Scan for the cell matching the given text and deliver its [X, Y] coordinate at center. 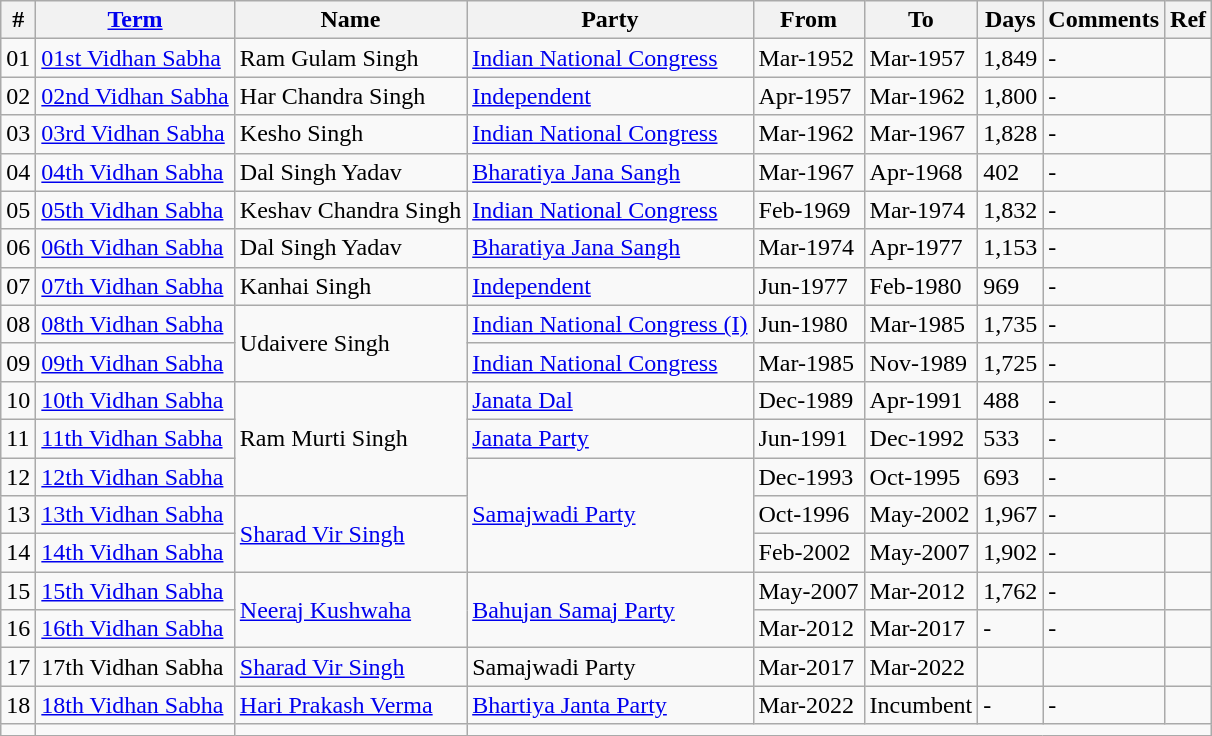
08th Vidhan Sabha [135, 324]
09th Vidhan Sabha [135, 362]
Apr-1957 [808, 96]
09 [18, 362]
01 [18, 58]
16th Vidhan Sabha [135, 629]
402 [1010, 172]
03rd Vidhan Sabha [135, 134]
15th Vidhan Sabha [135, 591]
02nd Vidhan Sabha [135, 96]
17th Vidhan Sabha [135, 667]
1,967 [1010, 515]
Jun-1991 [808, 438]
Dec-1989 [808, 400]
07 [18, 286]
Name [350, 20]
To [921, 20]
03 [18, 134]
18th Vidhan Sabha [135, 705]
13 [18, 515]
Party [610, 20]
Comments [1104, 20]
14 [18, 553]
1,735 [1010, 324]
Mar-1952 [808, 58]
Kanhai Singh [350, 286]
Days [1010, 20]
Janata Party [610, 438]
04 [18, 172]
07th Vidhan Sabha [135, 286]
1,153 [1010, 248]
06 [18, 248]
1,828 [1010, 134]
02 [18, 96]
Apr-1968 [921, 172]
05th Vidhan Sabha [135, 210]
Feb-2002 [808, 553]
06th Vidhan Sabha [135, 248]
488 [1010, 400]
Incumbent [921, 705]
Hari Prakash Verma [350, 705]
Jun-1977 [808, 286]
Term [135, 20]
18 [18, 705]
11th Vidhan Sabha [135, 438]
May-2002 [921, 515]
Indian National Congress (I) [610, 324]
12 [18, 477]
Keshav Chandra Singh [350, 210]
13th Vidhan Sabha [135, 515]
11 [18, 438]
693 [1010, 477]
969 [1010, 286]
16 [18, 629]
Udaivere Singh [350, 343]
1,800 [1010, 96]
Nov-1989 [921, 362]
04th Vidhan Sabha [135, 172]
12th Vidhan Sabha [135, 477]
Jun-1980 [808, 324]
15 [18, 591]
1,832 [1010, 210]
Ram Murti Singh [350, 438]
Bahujan Samaj Party [610, 610]
Apr-1991 [921, 400]
14th Vidhan Sabha [135, 553]
Feb-1969 [808, 210]
05 [18, 210]
Apr-1977 [921, 248]
Har Chandra Singh [350, 96]
From [808, 20]
Kesho Singh [350, 134]
Ref [1188, 20]
10th Vidhan Sabha [135, 400]
1,902 [1010, 553]
Oct-1995 [921, 477]
Oct-1996 [808, 515]
533 [1010, 438]
10 [18, 400]
1,762 [1010, 591]
Dec-1992 [921, 438]
1,849 [1010, 58]
08 [18, 324]
Feb-1980 [921, 286]
1,725 [1010, 362]
Bhartiya Janta Party [610, 705]
17 [18, 667]
Ram Gulam Singh [350, 58]
# [18, 20]
Janata Dal [610, 400]
Dec-1993 [808, 477]
01st Vidhan Sabha [135, 58]
Neeraj Kushwaha [350, 610]
Mar-1957 [921, 58]
